Capture the cell that displays the provided text and extract its [x, y] central coordinate. 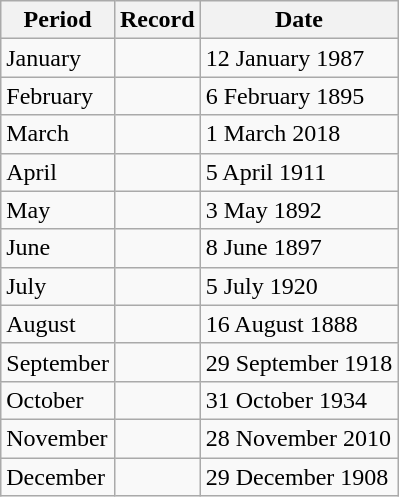
16 August 1888 [299, 324]
June [58, 248]
July [58, 286]
Period [58, 20]
5 July 1920 [299, 286]
April [58, 172]
October [58, 400]
29 September 1918 [299, 362]
1 March 2018 [299, 134]
28 November 2010 [299, 438]
3 May 1892 [299, 210]
31 October 1934 [299, 400]
January [58, 58]
Record [157, 20]
September [58, 362]
November [58, 438]
29 December 1908 [299, 477]
December [58, 477]
February [58, 96]
August [58, 324]
Date [299, 20]
8 June 1897 [299, 248]
March [58, 134]
12 January 1987 [299, 58]
6 February 1895 [299, 96]
May [58, 210]
5 April 1911 [299, 172]
